Detect which cell encompasses the target text, then output its (X, Y) center coordinate. 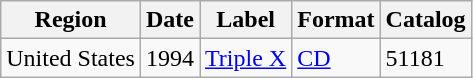
Format (336, 20)
United States (71, 58)
Triple X (246, 58)
Region (71, 20)
CD (336, 58)
Date (170, 20)
Label (246, 20)
Catalog (426, 20)
51181 (426, 58)
1994 (170, 58)
